Capture the cell that displays the provided text and extract its [X, Y] central coordinate. 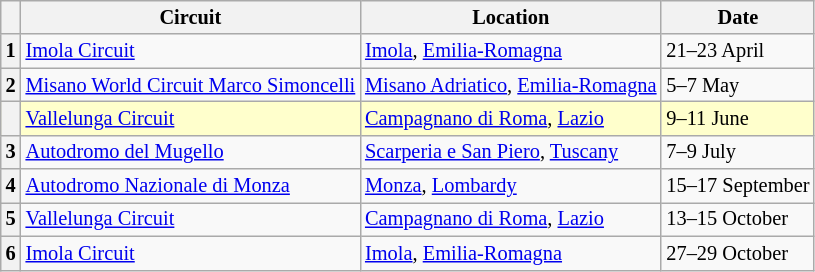
27–29 October [738, 253]
1 [11, 51]
Date [738, 17]
Autodromo Nazionale di Monza [191, 186]
9–11 June [738, 118]
Misano World Circuit Marco Simoncelli [191, 85]
15–17 September [738, 186]
13–15 October [738, 219]
Autodromo del Mugello [191, 152]
2 [11, 85]
3 [11, 152]
Scarperia e San Piero, Tuscany [510, 152]
5–7 May [738, 85]
6 [11, 253]
21–23 April [738, 51]
5 [11, 219]
7–9 July [738, 152]
Circuit [191, 17]
Misano Adriatico, Emilia-Romagna [510, 85]
Monza, Lombardy [510, 186]
4 [11, 186]
Location [510, 17]
